Provide the (x, y) coordinate of the cell's center where the given text is located.  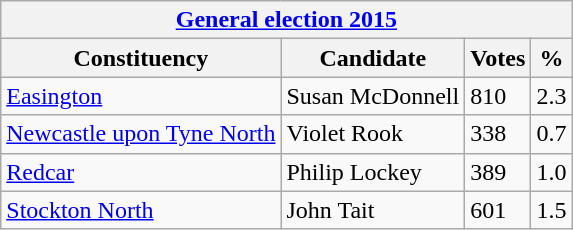
338 (498, 134)
General election 2015 (286, 20)
% (552, 58)
Candidate (373, 58)
601 (498, 210)
389 (498, 172)
Newcastle upon Tyne North (141, 134)
Philip Lockey (373, 172)
Constituency (141, 58)
810 (498, 96)
Violet Rook (373, 134)
1.5 (552, 210)
Votes (498, 58)
Stockton North (141, 210)
2.3 (552, 96)
Easington (141, 96)
0.7 (552, 134)
1.0 (552, 172)
Susan McDonnell (373, 96)
Redcar (141, 172)
John Tait (373, 210)
